For the text-containing cell, return its midpoint in [x, y] coordinate format. 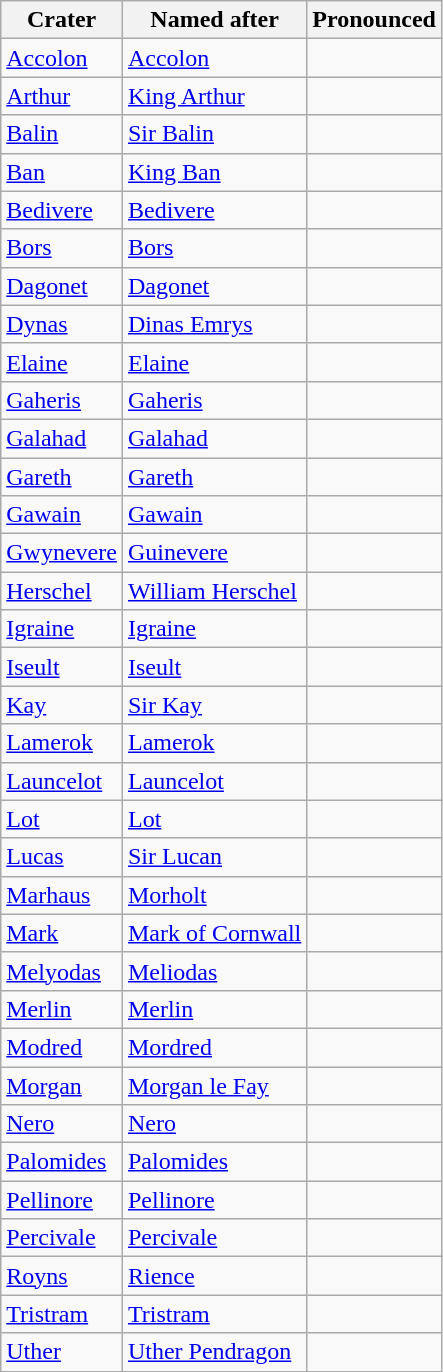
Modred [62, 1047]
Royns [62, 1276]
Mark [62, 933]
Dynas [62, 324]
King Arthur [214, 96]
Mark of Cornwall [214, 933]
Sir Lucan [214, 857]
Uther [62, 1352]
Marhaus [62, 895]
Pronounced [374, 20]
Sir Kay [214, 705]
Named after [214, 20]
Guinevere [214, 553]
Melyodas [62, 971]
Morholt [214, 895]
Arthur [62, 96]
Crater [62, 20]
Dinas Emrys [214, 324]
Uther Pendragon [214, 1352]
Rience [214, 1276]
Ban [62, 172]
William Herschel [214, 591]
Balin [62, 134]
Mordred [214, 1047]
Lucas [62, 857]
Sir Balin [214, 134]
Kay [62, 705]
Morgan le Fay [214, 1085]
Morgan [62, 1085]
Herschel [62, 591]
King Ban [214, 172]
Meliodas [214, 971]
Gwynevere [62, 553]
